For the text-containing cell, return its midpoint in (X, Y) coordinate format. 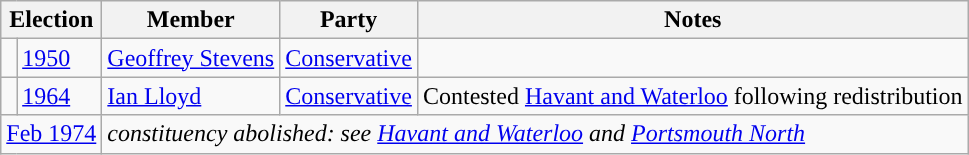
Contested Havant and Waterloo following redistribution (692, 96)
constituency abolished: see Havant and Waterloo and Portsmouth North (535, 134)
1964 (60, 96)
1950 (60, 58)
Member (191, 20)
Notes (692, 20)
Ian Lloyd (191, 96)
Feb 1974 (52, 134)
Election (52, 20)
Geoffrey Stevens (191, 58)
Party (349, 20)
